Find where the given text appears and provide that cell's center as (X, Y) coordinate. 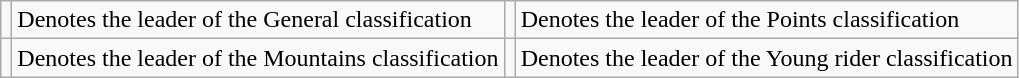
Denotes the leader of the Points classification (766, 20)
Denotes the leader of the Young rider classification (766, 58)
Denotes the leader of the Mountains classification (258, 58)
Denotes the leader of the General classification (258, 20)
